Return the (X, Y) coordinate for the center point of the cell that contains the specified text.  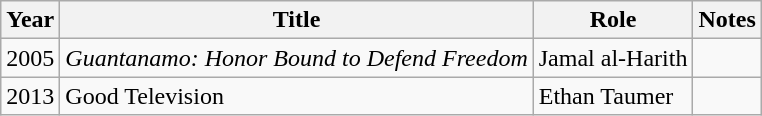
Ethan Taumer (613, 96)
Notes (727, 20)
Title (296, 20)
Guantanamo: Honor Bound to Defend Freedom (296, 58)
Year (30, 20)
Jamal al-Harith (613, 58)
2013 (30, 96)
2005 (30, 58)
Good Television (296, 96)
Role (613, 20)
